Detect which cell encompasses the target text, then output its (X, Y) center coordinate. 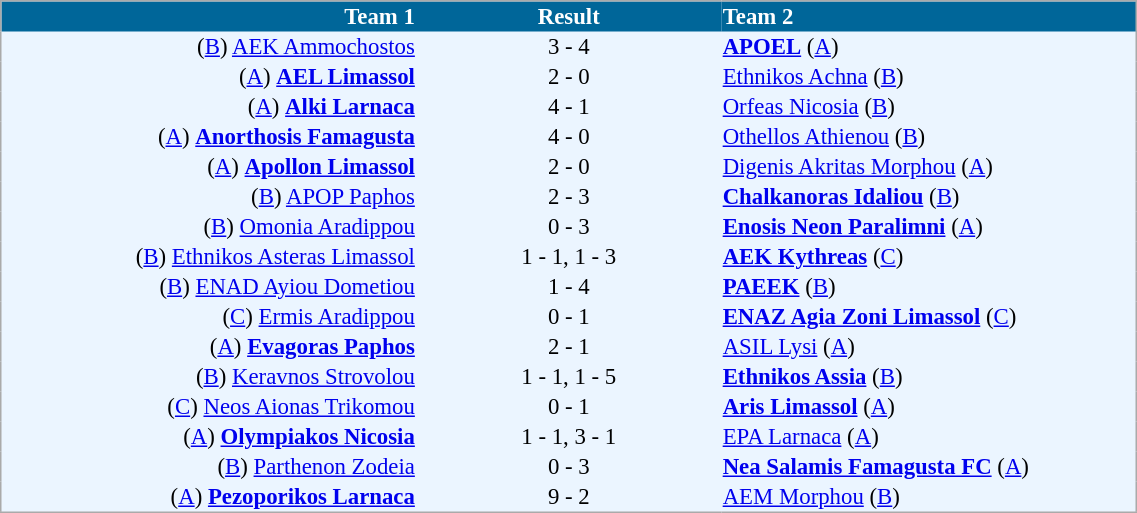
Team 1 (209, 16)
(B) AEK Ammochostos (209, 47)
ENAZ Agia Zoni Limassol (C) (929, 317)
Ethnikos Assia (B) (929, 377)
1 - 1, 1 - 5 (568, 377)
1 - 1, 1 - 3 (568, 257)
Team 2 (929, 16)
EPA Larnaca (A) (929, 437)
AEK Kythreas (C) (929, 257)
Orfeas Nicosia (B) (929, 107)
(C) Ermis Aradippou (209, 317)
(B) Ethnikos Asteras Limassol (209, 257)
2 - 1 (568, 347)
2 - 3 (568, 197)
4 - 1 (568, 107)
(A) Anorthosis Famagusta (209, 137)
Enosis Neon Paralimni (A) (929, 227)
(A) Olympiakos Nicosia (209, 437)
Digenis Akritas Morphou (A) (929, 167)
Result (568, 16)
1 - 1, 3 - 1 (568, 437)
ASIL Lysi (A) (929, 347)
(A) Alki Larnaca (209, 107)
(B) Omonia Aradippou (209, 227)
(C) Neos Aionas Trikomou (209, 407)
3 - 4 (568, 47)
(A) Pezoporikos Larnaca (209, 497)
(B) ENAD Ayiou Dometiou (209, 287)
Ethnikos Achna (B) (929, 77)
(B) APOP Paphos (209, 197)
AEM Morphou (B) (929, 497)
(A) Apollon Limassol (209, 167)
(A) Evagoras Paphos (209, 347)
PAEEK (B) (929, 287)
(B) Keravnos Strovolou (209, 377)
9 - 2 (568, 497)
Nea Salamis Famagusta FC (A) (929, 467)
Aris Limassol (A) (929, 407)
4 - 0 (568, 137)
(B) Parthenon Zodeia (209, 467)
Chalkanoras Idaliou (B) (929, 197)
Othellos Athienou (B) (929, 137)
1 - 4 (568, 287)
(A) AEL Limassol (209, 77)
APOEL (A) (929, 47)
